Identify which cell holds the provided text, then report its [x, y] central coordinate. 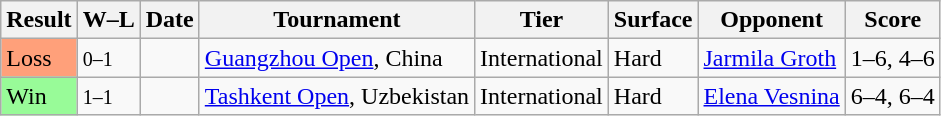
Result [39, 20]
W–L [108, 20]
Tournament [336, 20]
0–1 [108, 58]
Opponent [772, 20]
Tashkent Open, Uzbekistan [336, 96]
Surface [653, 20]
Loss [39, 58]
1–1 [108, 96]
Date [170, 20]
Elena Vesnina [772, 96]
Score [892, 20]
Tier [542, 20]
Guangzhou Open, China [336, 58]
1–6, 4–6 [892, 58]
6–4, 6–4 [892, 96]
Win [39, 96]
Jarmila Groth [772, 58]
